Pinpoint the cell where the given text exists, returning its [X, Y] midpoint coordinate. 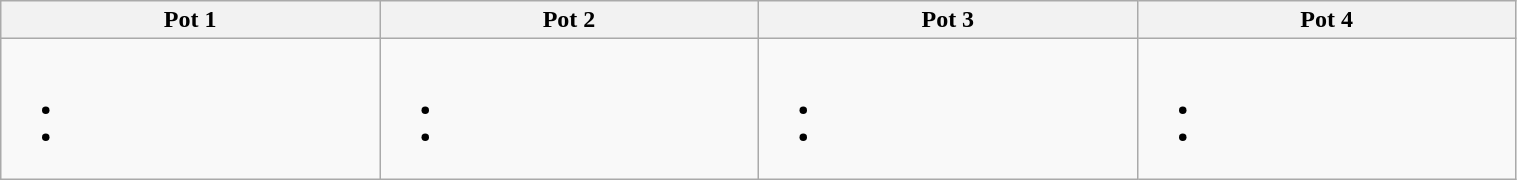
Pot 2 [570, 20]
Pot 1 [190, 20]
Pot 4 [1326, 20]
Pot 3 [948, 20]
